Return (X, Y) of the center of cell containing provided text 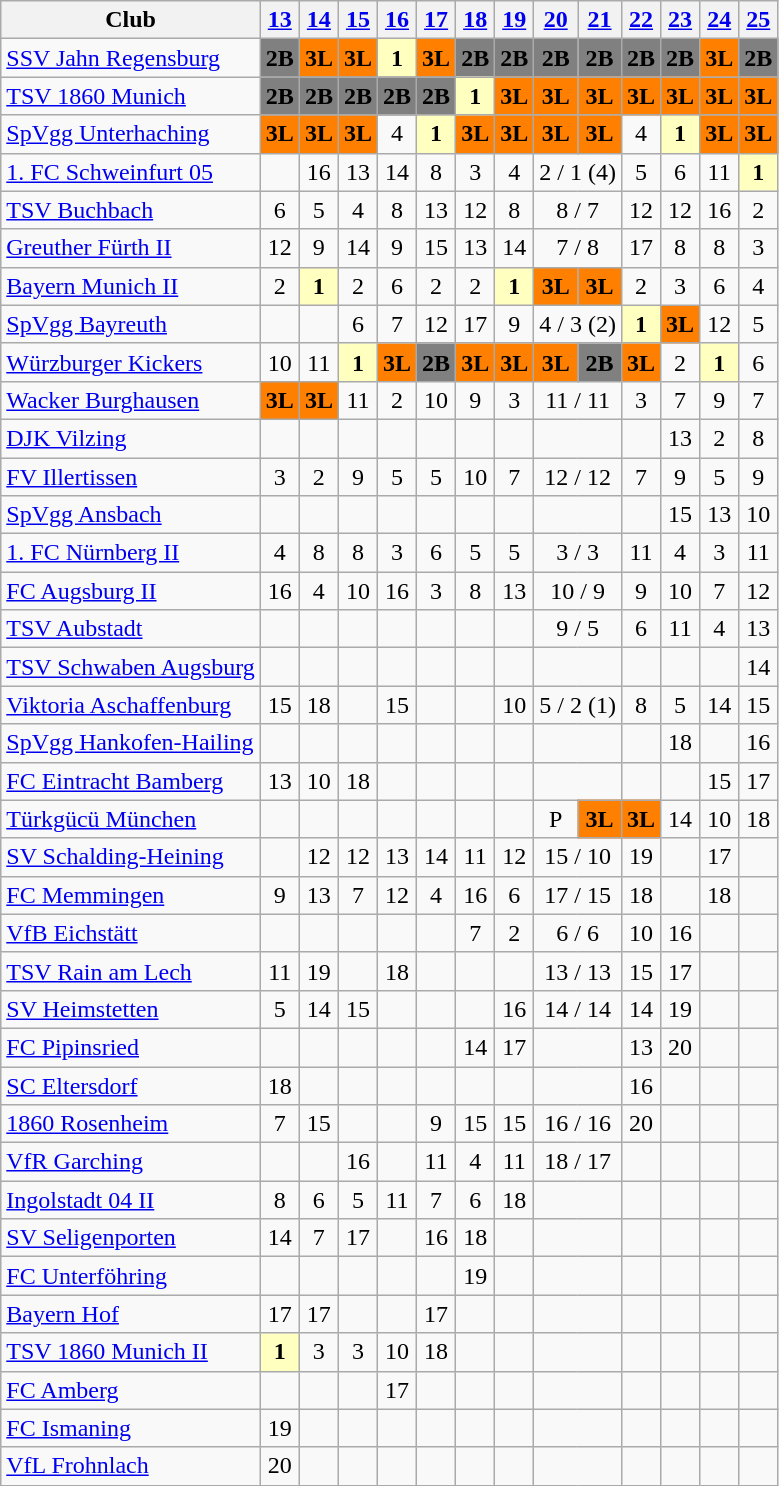
SV Heimstetten (131, 1009)
TSV Aubstadt (131, 629)
21 (600, 20)
16 / 16 (578, 1124)
SpVgg Hankofen-Hailing (131, 743)
SpVgg Unterhaching (131, 134)
FV Illertissen (131, 477)
17 / 15 (578, 895)
6 / 6 (578, 933)
TSV 1860 Munich (131, 96)
9 / 5 (578, 629)
Bayern Munich II (131, 286)
24 (720, 20)
1. FC Nürnberg II (131, 553)
SpVgg Ansbach (131, 515)
8 / 7 (578, 210)
FC Unterföhring (131, 1276)
FC Augsburg II (131, 591)
1860 Rosenheim (131, 1124)
7 / 8 (578, 248)
VfB Eichstätt (131, 933)
TSV Schwaben Augsburg (131, 667)
FC Ismaning (131, 1428)
VfL Frohnlach (131, 1466)
25 (758, 20)
DJK Vilzing (131, 438)
22 (640, 20)
1. FC Schweinfurt 05 (131, 172)
10 / 9 (578, 591)
Türkgücü München (131, 819)
SC Eltersdorf (131, 1085)
23 (680, 20)
FC Memmingen (131, 895)
13 / 13 (578, 971)
14 / 14 (578, 1009)
FC Pipinsried (131, 1047)
Würzburger Kickers (131, 362)
VfR Garching (131, 1162)
SSV Jahn Regensburg (131, 58)
P (556, 819)
FC Amberg (131, 1390)
18 / 17 (578, 1162)
5 / 2 (1) (578, 705)
2 / 1 (4) (578, 172)
15 / 10 (578, 857)
Greuther Fürth II (131, 248)
TSV 1860 Munich II (131, 1352)
Ingolstadt 04 II (131, 1200)
3 / 3 (578, 553)
TSV Rain am Lech (131, 971)
Viktoria Aschaffenburg (131, 705)
TSV Buchbach (131, 210)
Club (131, 20)
Wacker Burghausen (131, 400)
SpVgg Bayreuth (131, 324)
SV Seligenporten (131, 1238)
FC Eintracht Bamberg (131, 781)
11 / 11 (578, 400)
4 / 3 (2) (578, 324)
Bayern Hof (131, 1314)
SV Schalding-Heining (131, 857)
12 / 12 (578, 477)
